Pinpoint the cell where the given text exists, returning its [x, y] midpoint coordinate. 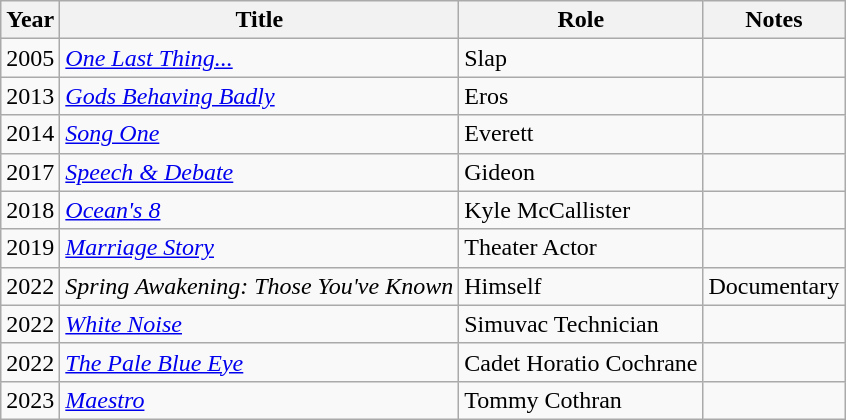
2019 [30, 248]
2014 [30, 134]
Gods Behaving Badly [260, 96]
Marriage Story [260, 248]
Documentary [774, 286]
Tommy Cothran [581, 400]
2005 [30, 58]
Title [260, 20]
Theater Actor [581, 248]
Maestro [260, 400]
Eros [581, 96]
Spring Awakening: Those You've Known [260, 286]
Slap [581, 58]
Ocean's 8 [260, 210]
Cadet Horatio Cochrane [581, 362]
One Last Thing... [260, 58]
White Noise [260, 324]
2013 [30, 96]
Role [581, 20]
Simuvac Technician [581, 324]
Year [30, 20]
2023 [30, 400]
The Pale Blue Eye [260, 362]
Speech & Debate [260, 172]
Song One [260, 134]
Everett [581, 134]
2018 [30, 210]
Kyle McCallister [581, 210]
Himself [581, 286]
Gideon [581, 172]
Notes [774, 20]
2017 [30, 172]
